From the cell containing the given text, extract its center point as (x, y) coordinate. 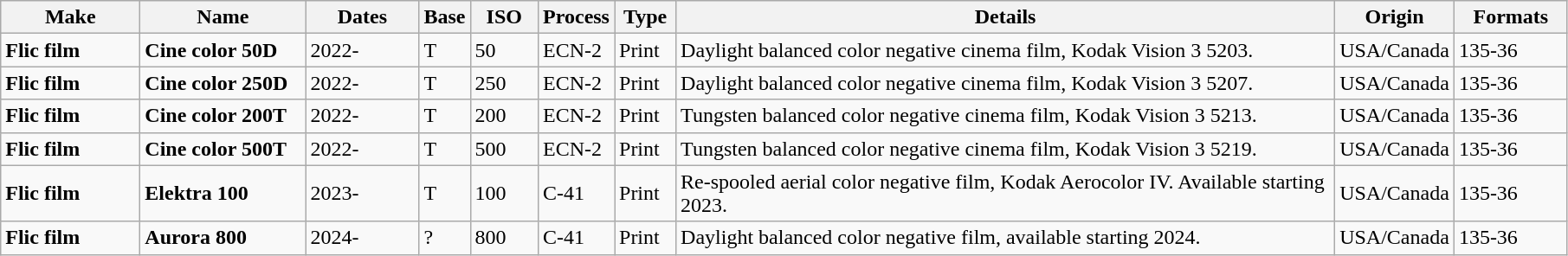
500 (504, 149)
Cine color 200T (223, 116)
2024- (362, 238)
? (445, 238)
Tungsten balanced color negative cinema film, Kodak Vision 3 5213. (1006, 116)
Cine color 50D (223, 50)
Daylight balanced color negative film, available starting 2024. (1006, 238)
50 (504, 50)
Cine color 500T (223, 149)
800 (504, 238)
200 (504, 116)
Elektra 100 (223, 194)
Make (71, 17)
Name (223, 17)
Daylight balanced color negative cinema film, Kodak Vision 3 5203. (1006, 50)
Dates (362, 17)
Type (646, 17)
Process (577, 17)
Daylight balanced color negative cinema film, Kodak Vision 3 5207. (1006, 83)
100 (504, 194)
ISO (504, 17)
Details (1006, 17)
Base (445, 17)
250 (504, 83)
Aurora 800 (223, 238)
2023- (362, 194)
Tungsten balanced color negative cinema film, Kodak Vision 3 5219. (1006, 149)
Re-spooled aerial color negative film, Kodak Aerocolor IV. Available starting 2023. (1006, 194)
Origin (1395, 17)
Formats (1510, 17)
Cine color 250D (223, 83)
